From the cell containing the given text, extract its center point as [X, Y] coordinate. 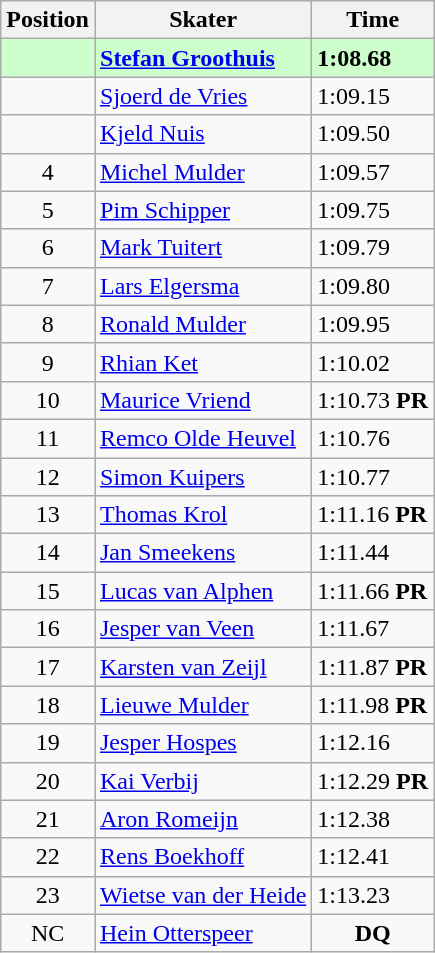
1:11.67 [373, 629]
Remco Olde Heuvel [202, 438]
1:09.75 [373, 210]
1:09.80 [373, 286]
1:11.87 PR [373, 667]
1:11.66 PR [373, 591]
1:12.16 [373, 743]
10 [48, 400]
Wietse van der Heide [202, 895]
Hein Otterspeer [202, 933]
8 [48, 324]
1:11.44 [373, 553]
Lieuwe Mulder [202, 705]
21 [48, 819]
1:12.38 [373, 819]
9 [48, 362]
1:10.73 PR [373, 400]
Simon Kuipers [202, 477]
1:12.41 [373, 857]
Rhian Ket [202, 362]
13 [48, 515]
Stefan Groothuis [202, 58]
Jesper van Veen [202, 629]
Michel Mulder [202, 172]
Lucas van Alphen [202, 591]
Jan Smeekens [202, 553]
1:11.16 PR [373, 515]
Skater [202, 20]
Aron Romeijn [202, 819]
1:12.29 PR [373, 781]
1:10.77 [373, 477]
Kjeld Nuis [202, 134]
1:10.02 [373, 362]
15 [48, 591]
Time [373, 20]
Thomas Krol [202, 515]
Jesper Hospes [202, 743]
NC [48, 933]
1:09.57 [373, 172]
Position [48, 20]
22 [48, 857]
11 [48, 438]
1:09.50 [373, 134]
23 [48, 895]
14 [48, 553]
19 [48, 743]
1:08.68 [373, 58]
Maurice Vriend [202, 400]
6 [48, 248]
1:09.79 [373, 248]
Kai Verbij [202, 781]
1:11.98 PR [373, 705]
18 [48, 705]
Ronald Mulder [202, 324]
Mark Tuitert [202, 248]
12 [48, 477]
16 [48, 629]
4 [48, 172]
1:09.95 [373, 324]
1:09.15 [373, 96]
DQ [373, 933]
Rens Boekhoff [202, 857]
1:13.23 [373, 895]
7 [48, 286]
Sjoerd de Vries [202, 96]
Lars Elgersma [202, 286]
20 [48, 781]
1:10.76 [373, 438]
Karsten van Zeijl [202, 667]
5 [48, 210]
Pim Schipper [202, 210]
17 [48, 667]
